Return (X, Y) of the center of cell containing provided text 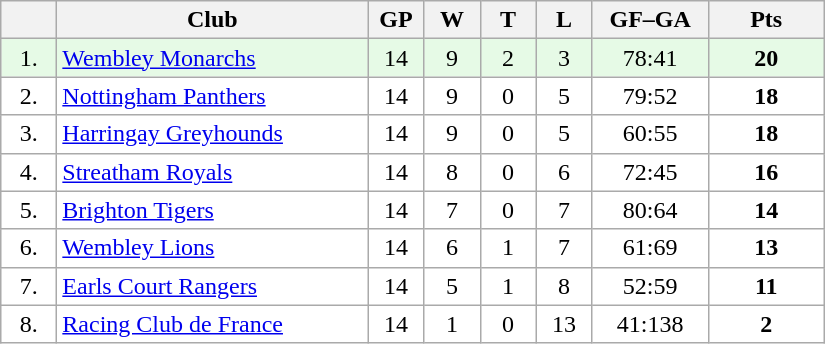
GP (396, 20)
60:55 (650, 134)
Nottingham Panthers (212, 96)
3. (29, 134)
8. (29, 324)
78:41 (650, 58)
W (452, 20)
Wembley Lions (212, 248)
L (564, 20)
80:64 (650, 210)
79:52 (650, 96)
16 (766, 172)
4. (29, 172)
Streatham Royals (212, 172)
Wembley Monarchs (212, 58)
T (508, 20)
72:45 (650, 172)
6. (29, 248)
52:59 (650, 286)
20 (766, 58)
Club (212, 20)
61:69 (650, 248)
7. (29, 286)
1. (29, 58)
2. (29, 96)
GF–GA (650, 20)
5. (29, 210)
Harringay Greyhounds (212, 134)
41:138 (650, 324)
3 (564, 58)
Racing Club de France (212, 324)
Brighton Tigers (212, 210)
Pts (766, 20)
Earls Court Rangers (212, 286)
11 (766, 286)
